Output the (X, Y) coordinate of the center of the cell containing the given text.  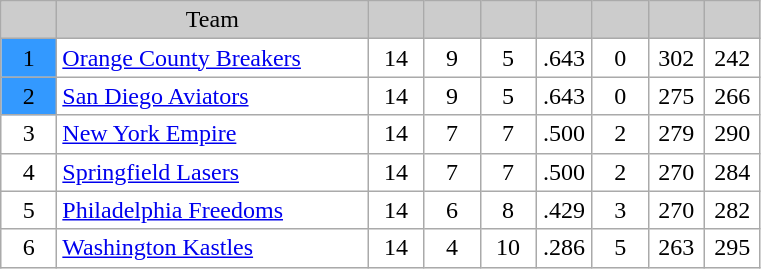
.286 (564, 248)
279 (676, 134)
284 (732, 172)
Springfield Lasers (212, 172)
242 (732, 58)
8 (508, 210)
Orange County Breakers (212, 58)
10 (508, 248)
263 (676, 248)
Team (212, 20)
New York Empire (212, 134)
1 (29, 58)
Philadelphia Freedoms (212, 210)
282 (732, 210)
San Diego Aviators (212, 96)
302 (676, 58)
275 (676, 96)
295 (732, 248)
.429 (564, 210)
290 (732, 134)
266 (732, 96)
Washington Kastles (212, 248)
